Determine the (x, y) coordinate at the center of the cell enclosing the given text.  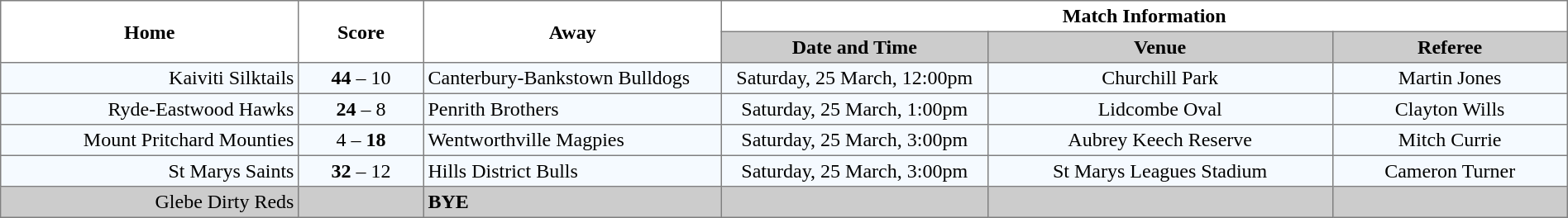
Aubrey Keech Reserve (1159, 140)
Score (361, 31)
Away (572, 31)
24 – 8 (361, 109)
Clayton Wills (1450, 109)
32 – 12 (361, 171)
St Marys Leagues Stadium (1159, 171)
Glebe Dirty Reds (150, 202)
Canterbury-Bankstown Bulldogs (572, 78)
Date and Time (854, 47)
BYE (572, 202)
Home (150, 31)
Venue (1159, 47)
Saturday, 25 March, 12:00pm (854, 78)
44 – 10 (361, 78)
Martin Jones (1450, 78)
Churchill Park (1159, 78)
Penrith Brothers (572, 109)
Wentworthville Magpies (572, 140)
Lidcombe Oval (1159, 109)
Hills District Bulls (572, 171)
St Marys Saints (150, 171)
Mount Pritchard Mounties (150, 140)
Kaiviti Silktails (150, 78)
Ryde-Eastwood Hawks (150, 109)
Mitch Currie (1450, 140)
Referee (1450, 47)
Saturday, 25 March, 1:00pm (854, 109)
4 – 18 (361, 140)
Cameron Turner (1450, 171)
Match Information (1145, 17)
